Provide the [X, Y] coordinate of the cell's center where the given text is located.  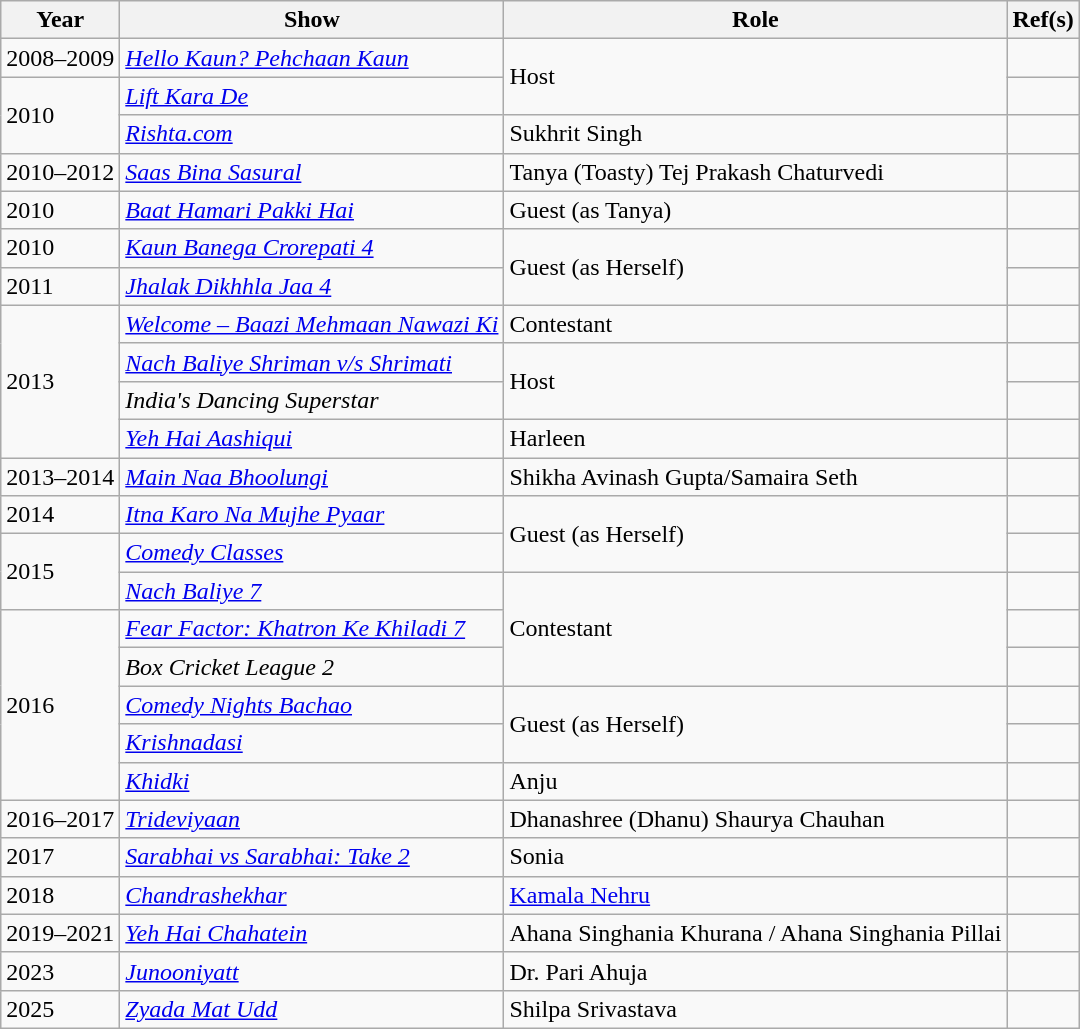
2023 [60, 971]
2025 [60, 1009]
2013–2014 [60, 477]
Comedy Nights Bachao [312, 705]
Guest (as Tanya) [756, 210]
Jhalak Dikhhla Jaa 4 [312, 286]
Saas Bina Sasural [312, 172]
Hello Kaun? Pehchaan Kaun [312, 58]
Sonia [756, 857]
Rishta.com [312, 134]
Baat Hamari Pakki Hai [312, 210]
Sukhrit Singh [756, 134]
Nach Baliye Shriman v/s Shrimati [312, 362]
2018 [60, 895]
2017 [60, 857]
Show [312, 20]
Box Cricket League 2 [312, 667]
2016–2017 [60, 819]
Yeh Hai Chahatein [312, 933]
Role [756, 20]
Anju [756, 781]
Nach Baliye 7 [312, 591]
Kaun Banega Crorepati 4 [312, 248]
Sarabhai vs Sarabhai: Take 2 [312, 857]
2015 [60, 572]
2013 [60, 381]
Harleen [756, 438]
Itna Karo Na Mujhe Pyaar [312, 515]
Comedy Classes [312, 553]
2019–2021 [60, 933]
Chandrashekhar [312, 895]
Tanya (Toasty) Tej Prakash Chaturvedi [756, 172]
Ref(s) [1043, 20]
Dr. Pari Ahuja [756, 971]
Main Naa Bhoolungi [312, 477]
Trideviyaan [312, 819]
Krishnadasi [312, 743]
2014 [60, 515]
Welcome – Baazi Mehmaan Nawazi Ki [312, 324]
India's Dancing Superstar [312, 400]
2011 [60, 286]
Lift Kara De [312, 96]
Year [60, 20]
Zyada Mat Udd [312, 1009]
Khidki [312, 781]
Ahana Singhania Khurana / Ahana Singhania Pillai [756, 933]
Shilpa Srivastava [756, 1009]
2008–2009 [60, 58]
2016 [60, 705]
Dhanashree (Dhanu) Shaurya Chauhan [756, 819]
Yeh Hai Aashiqui [312, 438]
Shikha Avinash Gupta/Samaira Seth [756, 477]
Kamala Nehru [756, 895]
2010–2012 [60, 172]
Junooniyatt [312, 971]
Fear Factor: Khatron Ke Khiladi 7 [312, 629]
